Determine the [x, y] coordinate at the center of the cell enclosing the given text.  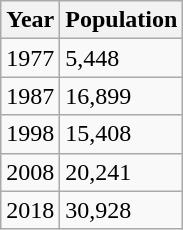
Year [30, 20]
1998 [30, 134]
30,928 [122, 210]
5,448 [122, 58]
15,408 [122, 134]
20,241 [122, 172]
2018 [30, 210]
1987 [30, 96]
1977 [30, 58]
2008 [30, 172]
Population [122, 20]
16,899 [122, 96]
